Identify which cell holds the provided text, then report its [x, y] central coordinate. 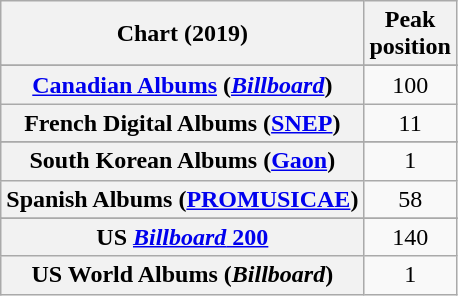
Canadian Albums (Billboard) [182, 85]
US World Albums (Billboard) [182, 275]
11 [410, 123]
Peakposition [410, 34]
Chart (2019) [182, 34]
140 [410, 237]
58 [410, 199]
French Digital Albums (SNEP) [182, 123]
100 [410, 85]
South Korean Albums (Gaon) [182, 161]
Spanish Albums (PROMUSICAE) [182, 199]
US Billboard 200 [182, 237]
